Return the (X, Y) coordinate for the center point of the cell that contains the specified text.  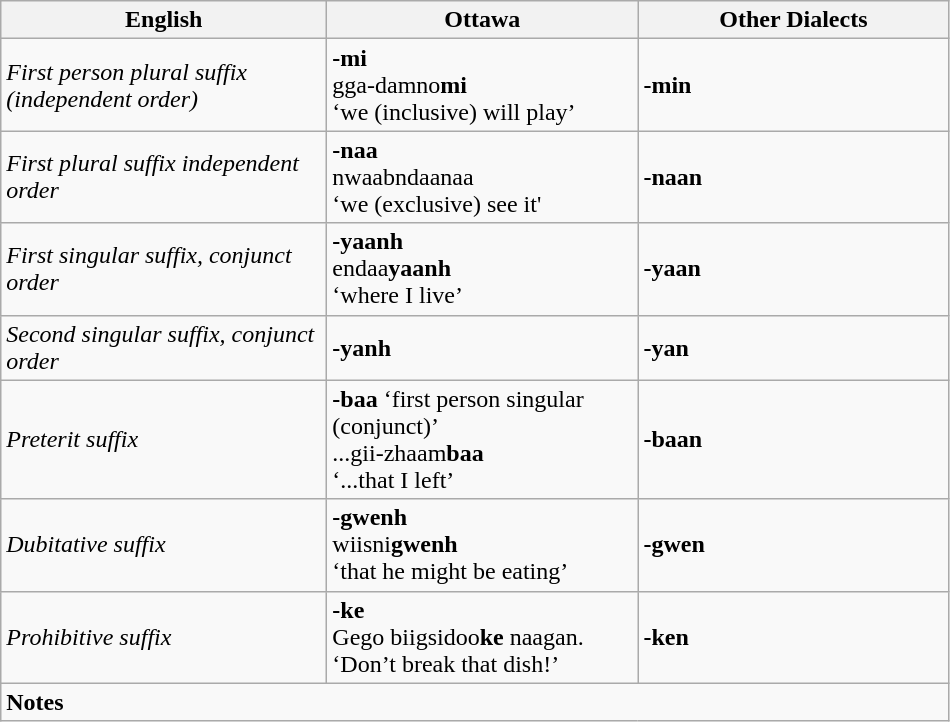
Other Dialects (794, 20)
-min (794, 85)
-mi gga-damnomi‘we (inclusive) will play’ (482, 85)
-gwen (794, 545)
-ke Gego biigsidooke naagan. ‘Don’t break that dish!’ (482, 637)
-yaan (794, 269)
-yan (794, 348)
-naan (794, 177)
Dubitative suffix (164, 545)
-yaanh endaayaanh ‘where I live’ (482, 269)
First person plural suffix (independent order) (164, 85)
First plural suffix independent order (164, 177)
Notes (475, 702)
English (164, 20)
Preterit suffix (164, 440)
-baa ‘first person singular (conjunct)’ ...gii-zhaambaa ‘...that I left’ (482, 440)
Prohibitive suffix (164, 637)
Second singular suffix, conjunct order (164, 348)
-gwenh wiisnigwenh ‘that he might be eating’ (482, 545)
-yanh (482, 348)
-ken (794, 637)
Ottawa (482, 20)
First singular suffix, conjunct order (164, 269)
-baan (794, 440)
-naanwaabndaanaa ‘we (exclusive) see it' (482, 177)
